Detect which cell encompasses the target text, then output its [x, y] center coordinate. 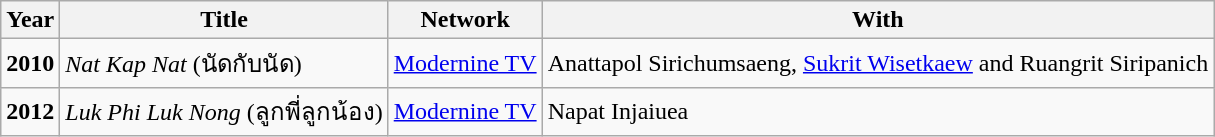
With [878, 20]
Title [224, 20]
Napat Injaiuea [878, 112]
Nat Kap Nat (นัดกับนัด) [224, 64]
Anattapol Sirichumsaeng, Sukrit Wisetkaew and Ruangrit Siripanich [878, 64]
Year [30, 20]
Network [465, 20]
Luk Phi Luk Nong (ลูกพี่ลูกน้อง) [224, 112]
2010 [30, 64]
2012 [30, 112]
